Find where the given text appears and provide that cell's center as (x, y) coordinate. 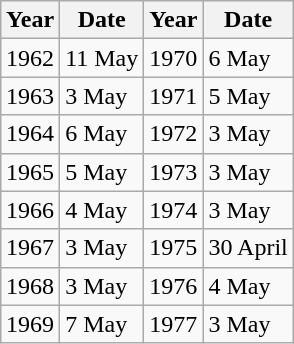
1971 (174, 96)
1969 (30, 324)
1973 (174, 172)
1962 (30, 58)
1965 (30, 172)
11 May (102, 58)
1970 (174, 58)
1963 (30, 96)
1966 (30, 210)
1964 (30, 134)
1974 (174, 210)
1967 (30, 248)
1972 (174, 134)
1976 (174, 286)
1975 (174, 248)
1977 (174, 324)
7 May (102, 324)
1968 (30, 286)
30 April (248, 248)
